Return [X, Y] of the center of cell containing provided text 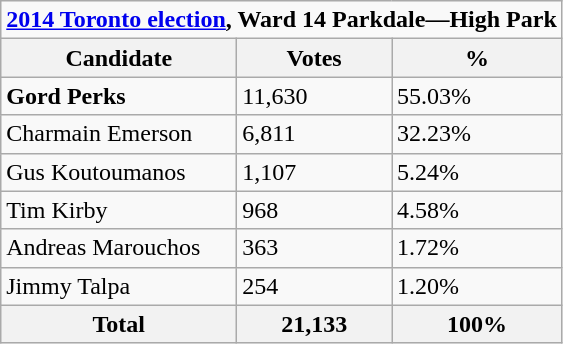
Charmain Emerson [119, 134]
Votes [314, 58]
254 [314, 286]
Total [119, 324]
% [478, 58]
32.23% [478, 134]
Gus Koutoumanos [119, 172]
1.20% [478, 286]
4.58% [478, 210]
2014 Toronto election, Ward 14 Parkdale—High Park [282, 20]
6,811 [314, 134]
968 [314, 210]
1,107 [314, 172]
11,630 [314, 96]
21,133 [314, 324]
55.03% [478, 96]
Candidate [119, 58]
Gord Perks [119, 96]
Andreas Marouchos [119, 248]
100% [478, 324]
5.24% [478, 172]
Jimmy Talpa [119, 286]
Tim Kirby [119, 210]
363 [314, 248]
1.72% [478, 248]
